Detect which cell encompasses the target text, then output its (x, y) center coordinate. 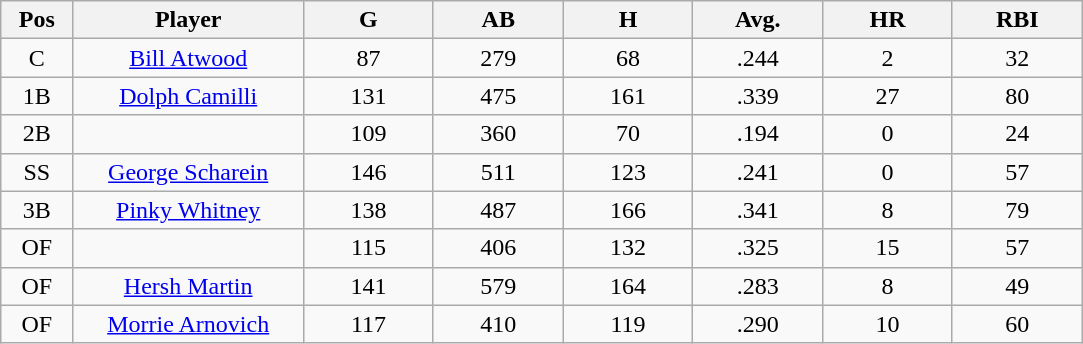
511 (498, 172)
49 (1017, 286)
87 (369, 58)
HR (888, 20)
.241 (758, 172)
161 (628, 96)
117 (369, 324)
10 (888, 324)
27 (888, 96)
2 (888, 58)
Dolph Camilli (188, 96)
123 (628, 172)
487 (498, 210)
.339 (758, 96)
C (37, 58)
Player (188, 20)
2B (37, 134)
32 (1017, 58)
79 (1017, 210)
.244 (758, 58)
.283 (758, 286)
Bill Atwood (188, 58)
119 (628, 324)
.325 (758, 248)
.341 (758, 210)
Morrie Arnovich (188, 324)
AB (498, 20)
RBI (1017, 20)
166 (628, 210)
.194 (758, 134)
Hersh Martin (188, 286)
60 (1017, 324)
G (369, 20)
SS (37, 172)
Avg. (758, 20)
115 (369, 248)
410 (498, 324)
15 (888, 248)
3B (37, 210)
1B (37, 96)
132 (628, 248)
109 (369, 134)
80 (1017, 96)
141 (369, 286)
Pos (37, 20)
24 (1017, 134)
406 (498, 248)
164 (628, 286)
131 (369, 96)
138 (369, 210)
H (628, 20)
475 (498, 96)
68 (628, 58)
579 (498, 286)
.290 (758, 324)
70 (628, 134)
360 (498, 134)
146 (369, 172)
279 (498, 58)
Pinky Whitney (188, 210)
George Scharein (188, 172)
